Pinpoint the cell where the given text exists, returning its (x, y) midpoint coordinate. 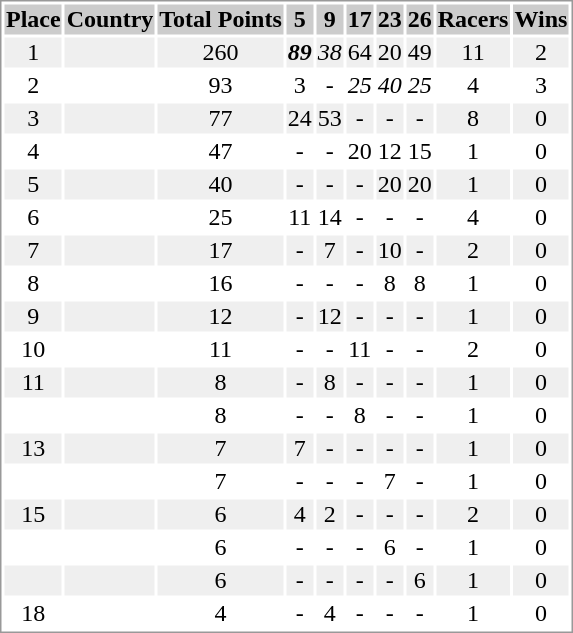
18 (33, 613)
47 (220, 151)
Total Points (220, 19)
Country (110, 19)
Place (33, 19)
64 (360, 53)
93 (220, 85)
38 (330, 53)
26 (420, 19)
77 (220, 119)
16 (220, 283)
13 (33, 449)
24 (300, 119)
260 (220, 53)
49 (420, 53)
89 (300, 53)
14 (330, 217)
23 (390, 19)
Wins (541, 19)
Racers (473, 19)
53 (330, 119)
